Capture the cell that displays the provided text and extract its [X, Y] central coordinate. 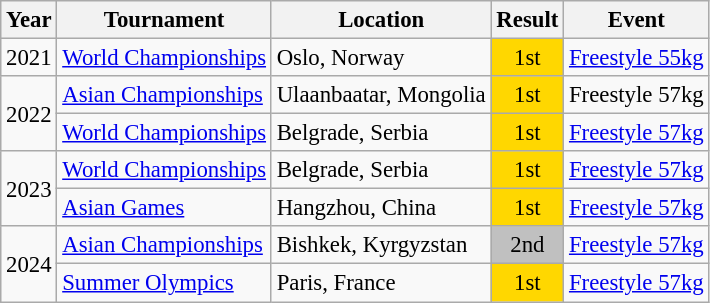
2022 [29, 114]
Summer Olympics [164, 283]
2nd [528, 245]
Hangzhou, China [381, 208]
Ulaanbaatar, Mongolia [381, 95]
Asian Games [164, 208]
Year [29, 20]
Paris, France [381, 283]
2021 [29, 58]
Location [381, 20]
Tournament [164, 20]
Result [528, 20]
Oslo, Norway [381, 58]
Bishkek, Kyrgyzstan [381, 245]
2024 [29, 264]
2023 [29, 188]
Freestyle 55kg [636, 58]
Event [636, 20]
